Capture the cell that displays the provided text and extract its [x, y] central coordinate. 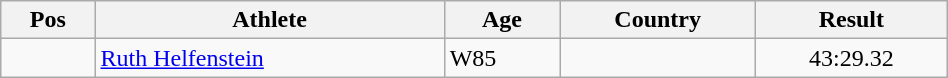
Country [658, 20]
Athlete [270, 20]
Pos [48, 20]
43:29.32 [851, 58]
Ruth Helfenstein [270, 58]
Age [502, 20]
W85 [502, 58]
Result [851, 20]
